Scan for the cell matching the given text and deliver its [X, Y] coordinate at center. 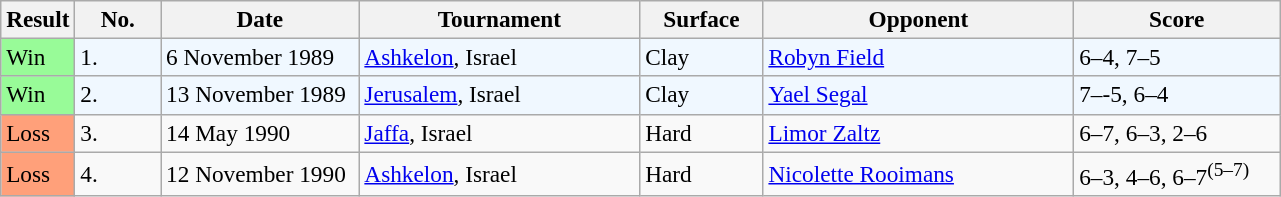
3. [118, 133]
Jerusalem, Israel [500, 95]
Date [260, 19]
Result [38, 19]
Robyn Field [918, 57]
1. [118, 57]
6–7, 6–3, 2–6 [1177, 133]
Surface [702, 19]
12 November 1990 [260, 173]
Score [1177, 19]
14 May 1990 [260, 133]
6 November 1989 [260, 57]
Limor Zaltz [918, 133]
No. [118, 19]
Tournament [500, 19]
4. [118, 173]
6–4, 7–5 [1177, 57]
2. [118, 95]
7–-5, 6–4 [1177, 95]
13 November 1989 [260, 95]
Nicolette Rooimans [918, 173]
Jaffa, Israel [500, 133]
Opponent [918, 19]
6–3, 4–6, 6–7(5–7) [1177, 173]
Yael Segal [918, 95]
